Return the [x, y] coordinate for the center point of the cell that contains the specified text.  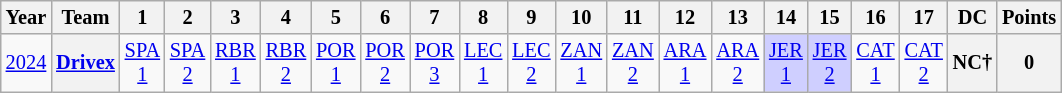
ZAN1 [581, 63]
ARA1 [686, 63]
JER1 [786, 63]
JER2 [830, 63]
SPA2 [188, 63]
LEC2 [531, 63]
Drivex [86, 63]
NC† [972, 63]
Year [26, 17]
RBR2 [286, 63]
11 [633, 17]
3 [235, 17]
8 [483, 17]
SPA1 [142, 63]
CAT1 [875, 63]
6 [384, 17]
15 [830, 17]
0 [1029, 63]
5 [336, 17]
POR2 [384, 63]
DC [972, 17]
17 [924, 17]
CAT2 [924, 63]
ZAN2 [633, 63]
ARA2 [738, 63]
10 [581, 17]
16 [875, 17]
14 [786, 17]
Points [1029, 17]
POR1 [336, 63]
1 [142, 17]
12 [686, 17]
LEC1 [483, 63]
9 [531, 17]
4 [286, 17]
13 [738, 17]
Team [86, 17]
RBR1 [235, 63]
2 [188, 17]
7 [434, 17]
POR3 [434, 63]
2024 [26, 63]
